Locate the cell with the specified text and output its [x, y] center coordinate. 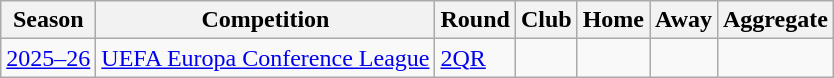
Season [48, 20]
2025–26 [48, 58]
Aggregate [775, 20]
Away [684, 20]
UEFA Europa Conference League [266, 58]
Competition [266, 20]
Home [613, 20]
2QR [475, 58]
Round [475, 20]
Club [546, 20]
